From the cell containing the given text, extract its center point as (x, y) coordinate. 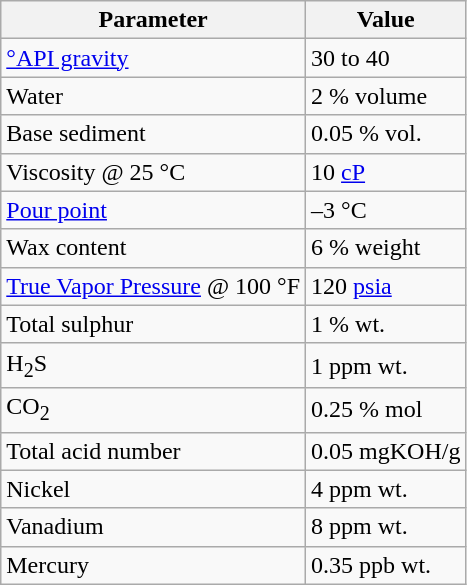
8 ppm wt. (386, 527)
CO2 (154, 410)
0.35 ppb wt. (386, 565)
Wax content (154, 248)
Mercury (154, 565)
10 cP (386, 172)
Pour point (154, 210)
1 % wt. (386, 324)
–3 °C (386, 210)
0.25 % mol (386, 410)
Viscosity @ 25 °C (154, 172)
°API gravity (154, 58)
0.05 mgKOH/g (386, 451)
Parameter (154, 20)
Base sediment (154, 134)
1 ppm wt. (386, 365)
Total sulphur (154, 324)
Water (154, 96)
H2S (154, 365)
0.05 % vol. (386, 134)
30 to 40 (386, 58)
2 % volume (386, 96)
True Vapor Pressure @ 100 °F (154, 286)
Nickel (154, 489)
4 ppm wt. (386, 489)
6 % weight (386, 248)
Value (386, 20)
Total acid number (154, 451)
Vanadium (154, 527)
120 psia (386, 286)
